Return [X, Y] of the center of cell containing provided text 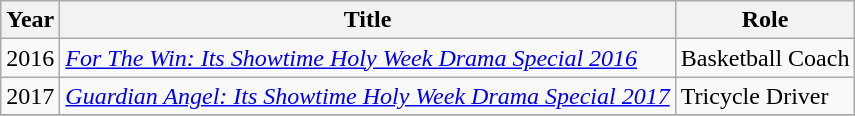
Basketball Coach [765, 58]
2016 [30, 58]
Tricycle Driver [765, 96]
For The Win: Its Showtime Holy Week Drama Special 2016 [368, 58]
Title [368, 20]
Role [765, 20]
Year [30, 20]
Guardian Angel: Its Showtime Holy Week Drama Special 2017 [368, 96]
2017 [30, 96]
